Locate the cell with the specified text and output its [x, y] center coordinate. 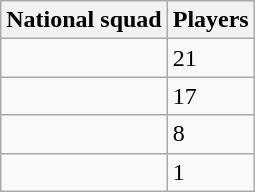
8 [210, 134]
Players [210, 20]
17 [210, 96]
1 [210, 172]
National squad [84, 20]
21 [210, 58]
